For the text-containing cell, return its midpoint in (X, Y) coordinate format. 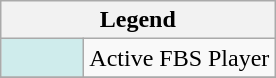
Active FBS Player (180, 58)
Legend (138, 20)
